Determine the (x, y) coordinate at the center of the cell enclosing the given text.  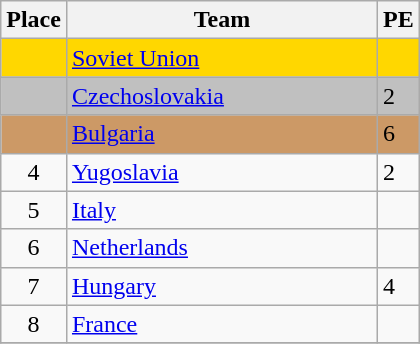
Hungary (222, 286)
Bulgaria (222, 134)
Netherlands (222, 248)
5 (34, 210)
PE (399, 20)
Team (222, 20)
Yugoslavia (222, 172)
7 (34, 286)
Place (34, 20)
Italy (222, 210)
8 (34, 324)
France (222, 324)
Soviet Union (222, 58)
Czechoslovakia (222, 96)
